Determine the [X, Y] coordinate at the center of the cell enclosing the given text.  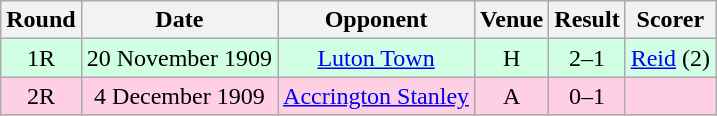
Round [41, 20]
2–1 [587, 58]
4 December 1909 [179, 96]
Date [179, 20]
Luton Town [376, 58]
Reid (2) [670, 58]
0–1 [587, 96]
H [512, 58]
1R [41, 58]
A [512, 96]
Result [587, 20]
Accrington Stanley [376, 96]
Opponent [376, 20]
Scorer [670, 20]
2R [41, 96]
20 November 1909 [179, 58]
Venue [512, 20]
